Locate the cell with the specified text and output its [x, y] center coordinate. 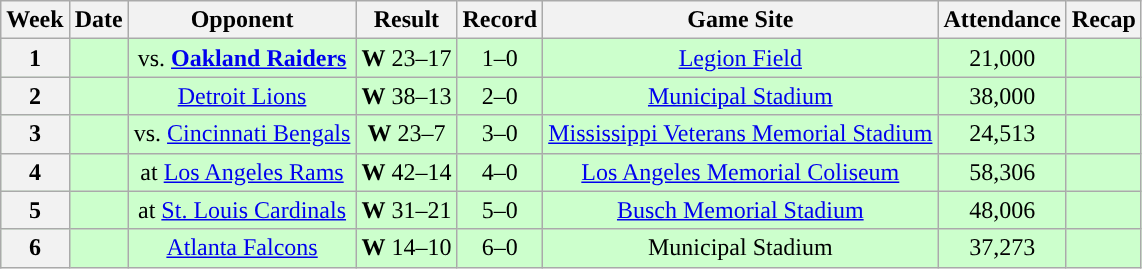
Record [500, 20]
Attendance [1002, 20]
5–0 [500, 210]
at St. Louis Cardinals [242, 210]
2–0 [500, 96]
vs. Oakland Raiders [242, 58]
Date [98, 20]
W 23–7 [406, 134]
4 [35, 172]
1 [35, 58]
at Los Angeles Rams [242, 172]
58,306 [1002, 172]
W 42–14 [406, 172]
2 [35, 96]
6–0 [500, 248]
38,000 [1002, 96]
W 14–10 [406, 248]
Busch Memorial Stadium [740, 210]
4–0 [500, 172]
Atlanta Falcons [242, 248]
W 31–21 [406, 210]
W 38–13 [406, 96]
W 23–17 [406, 58]
Opponent [242, 20]
Mississippi Veterans Memorial Stadium [740, 134]
24,513 [1002, 134]
3 [35, 134]
Los Angeles Memorial Coliseum [740, 172]
5 [35, 210]
3–0 [500, 134]
Week [35, 20]
Game Site [740, 20]
37,273 [1002, 248]
48,006 [1002, 210]
vs. Cincinnati Bengals [242, 134]
1–0 [500, 58]
21,000 [1002, 58]
6 [35, 248]
Detroit Lions [242, 96]
Legion Field [740, 58]
Result [406, 20]
Recap [1104, 20]
